Search for the cell housing the specified text and yield its [x, y] center coordinate. 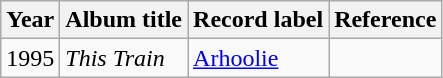
Record label [258, 20]
Arhoolie [258, 58]
Year [30, 20]
Reference [386, 20]
This Train [124, 58]
1995 [30, 58]
Album title [124, 20]
